Identify which cell holds the provided text, then report its [x, y] central coordinate. 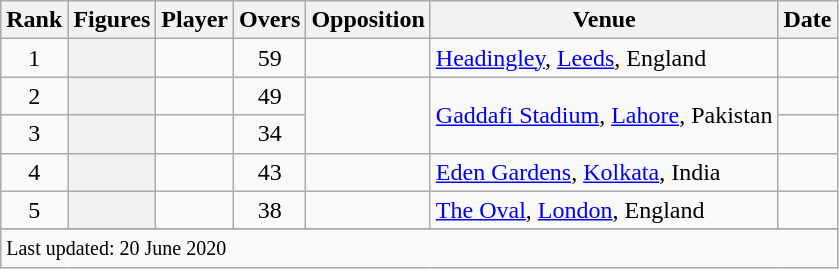
4 [34, 172]
Figures [112, 20]
Gaddafi Stadium, Lahore, Pakistan [604, 115]
The Oval, London, England [604, 210]
Last updated: 20 June 2020 [419, 248]
Venue [604, 20]
49 [270, 96]
2 [34, 96]
59 [270, 58]
1 [34, 58]
Date [808, 20]
Headingley, Leeds, England [604, 58]
5 [34, 210]
43 [270, 172]
Eden Gardens, Kolkata, India [604, 172]
34 [270, 134]
38 [270, 210]
Opposition [368, 20]
3 [34, 134]
Player [195, 20]
Rank [34, 20]
Overs [270, 20]
